Search for the cell housing the specified text and yield its [X, Y] center coordinate. 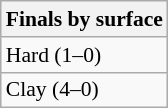
Hard (1–0) [84, 55]
Clay (4–0) [84, 90]
Finals by surface [84, 19]
